Pinpoint the cell where the given text exists, returning its [X, Y] midpoint coordinate. 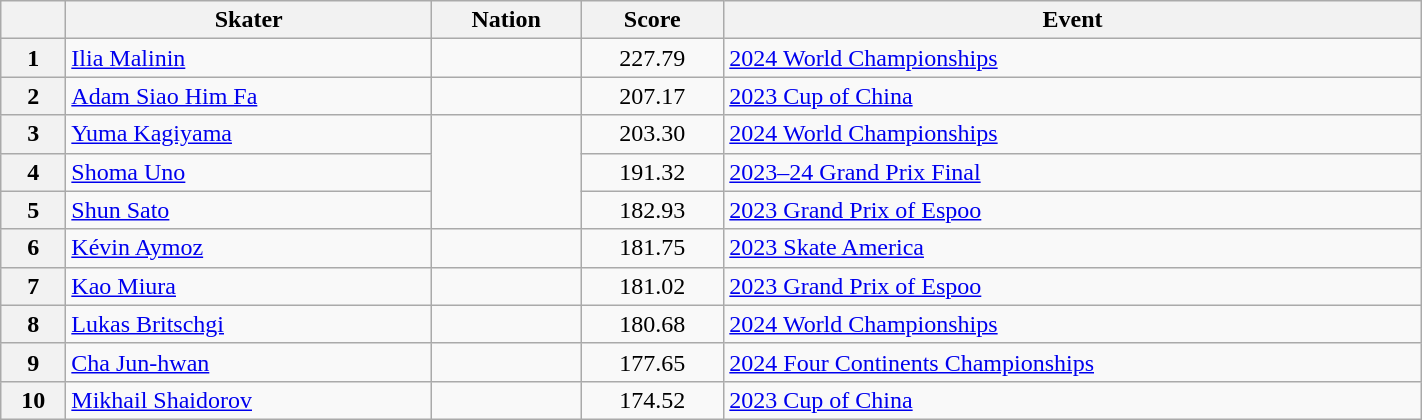
Score [652, 20]
3 [34, 134]
177.65 [652, 362]
7 [34, 286]
Kao Miura [249, 286]
10 [34, 400]
203.30 [652, 134]
174.52 [652, 400]
Lukas Britschgi [249, 324]
6 [34, 248]
181.75 [652, 248]
2024 Four Continents Championships [1072, 362]
Yuma Kagiyama [249, 134]
Shun Sato [249, 210]
181.02 [652, 286]
Kévin Aymoz [249, 248]
191.32 [652, 172]
Skater [249, 20]
Adam Siao Him Fa [249, 96]
Mikhail Shaidorov [249, 400]
5 [34, 210]
227.79 [652, 58]
2023 Skate America [1072, 248]
Ilia Malinin [249, 58]
182.93 [652, 210]
Shoma Uno [249, 172]
180.68 [652, 324]
Cha Jun-hwan [249, 362]
2023–24 Grand Prix Final [1072, 172]
207.17 [652, 96]
Nation [506, 20]
Event [1072, 20]
2 [34, 96]
9 [34, 362]
4 [34, 172]
1 [34, 58]
8 [34, 324]
